From the cell containing the given text, extract its center point as (X, Y) coordinate. 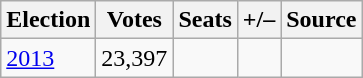
+/– (258, 20)
Source (322, 20)
23,397 (134, 58)
Election (48, 20)
Seats (205, 20)
2013 (48, 58)
Votes (134, 20)
